Find where the given text appears and provide that cell's center as (x, y) coordinate. 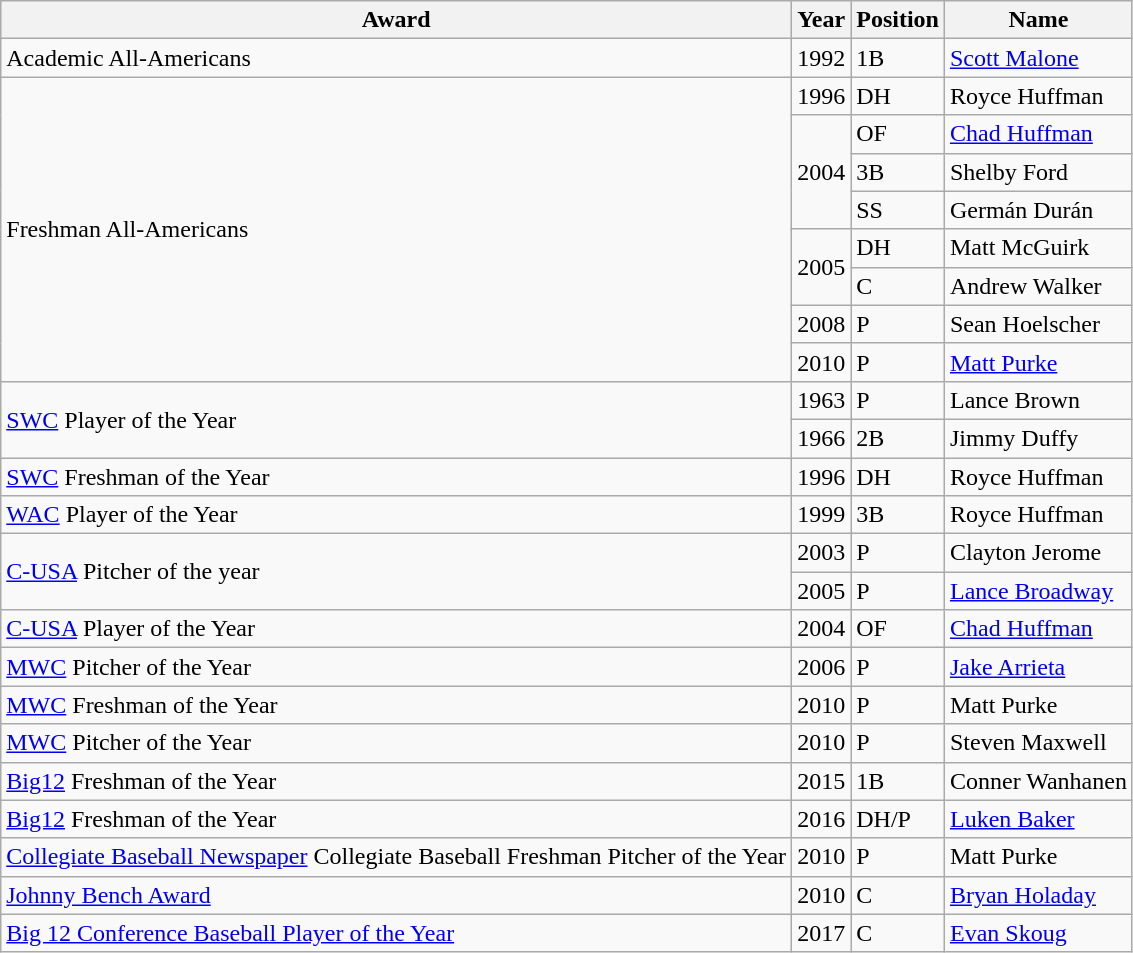
Big 12 Conference Baseball Player of the Year (396, 933)
Year (822, 20)
Clayton Jerome (1038, 553)
2016 (822, 819)
2006 (822, 667)
1992 (822, 58)
1966 (822, 438)
SS (898, 210)
Germán Durán (1038, 210)
1999 (822, 515)
Evan Skoug (1038, 933)
Conner Wanhanen (1038, 781)
SWC Freshman of the Year (396, 477)
1963 (822, 400)
Matt McGuirk (1038, 248)
Name (1038, 20)
2B (898, 438)
MWC Freshman of the Year (396, 705)
Shelby Ford (1038, 172)
Andrew Walker (1038, 286)
2015 (822, 781)
Luken Baker (1038, 819)
Freshman All-Americans (396, 229)
2003 (822, 553)
2008 (822, 324)
DH/P (898, 819)
C-USA Player of the Year (396, 629)
Academic All-Americans (396, 58)
Collegiate Baseball Newspaper Collegiate Baseball Freshman Pitcher of the Year (396, 857)
Jake Arrieta (1038, 667)
Lance Broadway (1038, 591)
Position (898, 20)
2017 (822, 933)
Scott Malone (1038, 58)
SWC Player of the Year (396, 419)
Bryan Holaday (1038, 895)
Award (396, 20)
Sean Hoelscher (1038, 324)
Johnny Bench Award (396, 895)
C-USA Pitcher of the year (396, 572)
WAC Player of the Year (396, 515)
Lance Brown (1038, 400)
Steven Maxwell (1038, 743)
Jimmy Duffy (1038, 438)
